Determine the [X, Y] coordinate at the center of the cell enclosing the given text.  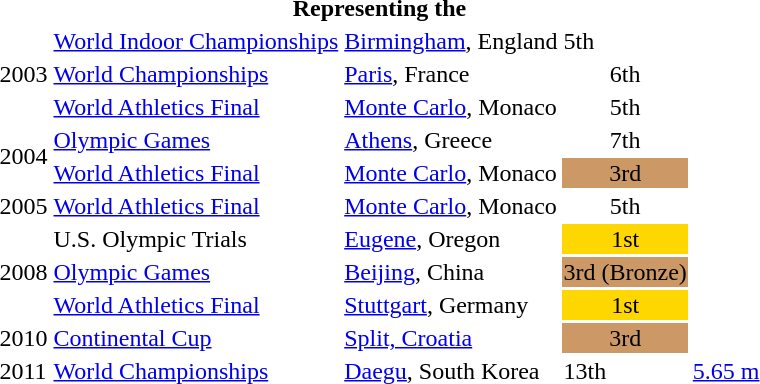
7th [625, 140]
6th [625, 74]
Continental Cup [196, 338]
Beijing, China [451, 272]
U.S. Olympic Trials [196, 239]
Athens, Greece [451, 140]
World Championships [196, 74]
Birmingham, England [451, 41]
Stuttgart, Germany [451, 305]
3rd (Bronze) [625, 272]
World Indoor Championships [196, 41]
Eugene, Oregon [451, 239]
Split, Croatia [451, 338]
Paris, France [451, 74]
